Provide the [x, y] coordinate of the cell's center where the given text is located.  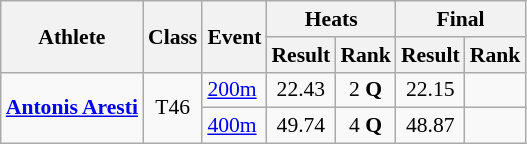
Event [234, 36]
400m [234, 126]
49.74 [300, 126]
Heats [330, 19]
Antonis Aresti [72, 108]
4 Q [366, 126]
T46 [172, 108]
22.43 [300, 90]
22.15 [430, 90]
Athlete [72, 36]
Final [460, 19]
48.87 [430, 126]
Class [172, 36]
2 Q [366, 90]
200m [234, 90]
